For the text-containing cell, return its midpoint in (X, Y) coordinate format. 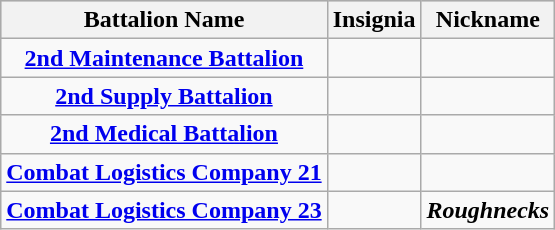
2nd Supply Battalion (164, 96)
Combat Logistics Company 21 (164, 172)
Battalion Name (164, 20)
2nd Maintenance Battalion (164, 58)
Insignia (374, 20)
2nd Medical Battalion (164, 134)
Combat Logistics Company 23 (164, 210)
Nickname (488, 20)
Roughnecks (488, 210)
